Search for the cell housing the specified text and yield its (X, Y) center coordinate. 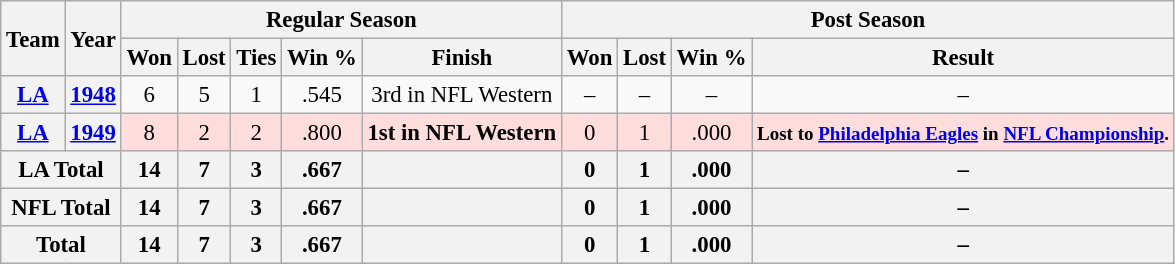
Lost to Philadelphia Eagles in NFL Championship. (964, 133)
.800 (322, 133)
1949 (93, 133)
NFL Total (61, 208)
Ties (256, 58)
Regular Season (341, 20)
5 (204, 95)
Team (33, 38)
6 (149, 95)
Year (93, 38)
3rd in NFL Western (462, 95)
1st in NFL Western (462, 133)
Result (964, 58)
.545 (322, 95)
8 (149, 133)
1948 (93, 95)
Finish (462, 58)
Total (61, 245)
LA Total (61, 170)
Post Season (868, 20)
